From the cell containing the given text, extract its center point as [X, Y] coordinate. 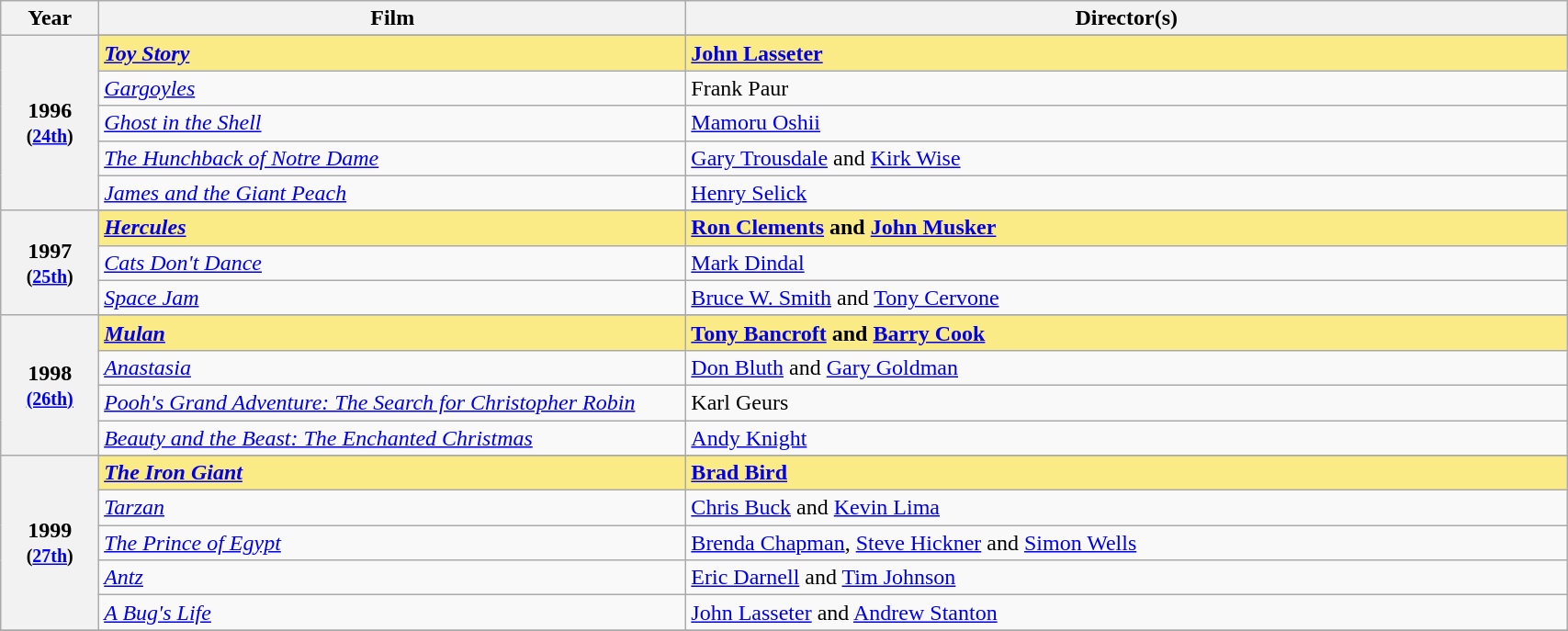
The Hunchback of Notre Dame [393, 158]
Hercules [393, 228]
Toy Story [393, 53]
A Bug's Life [393, 613]
Year [50, 18]
Karl Geurs [1126, 402]
Pooh's Grand Adventure: The Search for Christopher Robin [393, 402]
John Lasseter [1126, 53]
Mark Dindal [1126, 263]
1996 (24th) [50, 123]
Chris Buck and Kevin Lima [1126, 508]
James and the Giant Peach [393, 193]
Gargoyles [393, 88]
Director(s) [1126, 18]
Mamoru Oshii [1126, 123]
Bruce W. Smith and Tony Cervone [1126, 298]
Film [393, 18]
Ron Clements and John Musker [1126, 228]
1997 (25th) [50, 263]
Tarzan [393, 508]
Tony Bancroft and Barry Cook [1126, 332]
The Prince of Egypt [393, 543]
John Lasseter and Andrew Stanton [1126, 613]
Henry Selick [1126, 193]
The Iron Giant [393, 473]
Brenda Chapman, Steve Hickner and Simon Wells [1126, 543]
Antz [393, 578]
Cats Don't Dance [393, 263]
Andy Knight [1126, 438]
Beauty and the Beast: The Enchanted Christmas [393, 438]
Frank Paur [1126, 88]
Don Bluth and Gary Goldman [1126, 367]
Ghost in the Shell [393, 123]
Mulan [393, 332]
Gary Trousdale and Kirk Wise [1126, 158]
Eric Darnell and Tim Johnson [1126, 578]
Anastasia [393, 367]
Space Jam [393, 298]
1999 (27th) [50, 543]
1998(26th) [50, 385]
Brad Bird [1126, 473]
